Find where the given text appears and provide that cell's center as (x, y) coordinate. 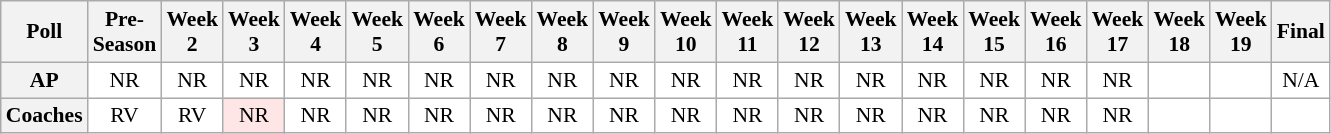
N/A (1301, 80)
Week11 (748, 32)
Week12 (809, 32)
Week17 (1118, 32)
Week10 (686, 32)
AP (44, 80)
Coaches (44, 116)
Week7 (501, 32)
Pre-Season (125, 32)
Week5 (377, 32)
Final (1301, 32)
Week15 (994, 32)
Week13 (871, 32)
Week8 (562, 32)
Week6 (439, 32)
Week3 (254, 32)
Week16 (1056, 32)
Poll (44, 32)
Week19 (1241, 32)
Week4 (316, 32)
Week18 (1179, 32)
Week2 (192, 32)
Week14 (933, 32)
Week9 (624, 32)
